Determine the (X, Y) coordinate at the center of the cell enclosing the given text.  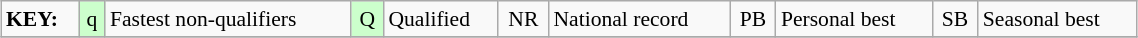
Seasonal best (1058, 19)
Fastest non-qualifiers (228, 19)
Personal best (854, 19)
National record (639, 19)
KEY: (40, 19)
Q (367, 19)
NR (523, 19)
Qualified (440, 19)
PB (753, 19)
SB (955, 19)
q (92, 19)
